From the cell containing the given text, extract its center point as (X, Y) coordinate. 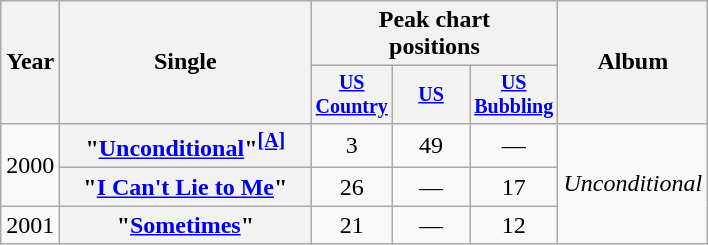
49 (432, 146)
12 (514, 225)
26 (352, 187)
US Country (352, 94)
"Unconditional"[A] (186, 146)
US (432, 94)
Unconditional (633, 184)
Album (633, 62)
21 (352, 225)
2000 (30, 164)
Peak chartpositions (434, 34)
US Bubbling (514, 94)
2001 (30, 225)
Year (30, 62)
"Sometimes" (186, 225)
3 (352, 146)
17 (514, 187)
Single (186, 62)
"I Can't Lie to Me" (186, 187)
